Return [x, y] of the center of cell containing provided text 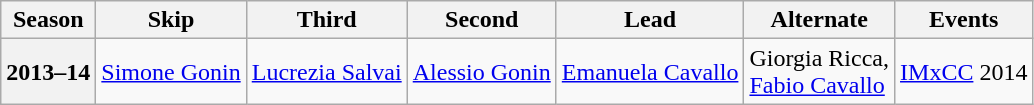
Skip [171, 20]
2013–14 [48, 72]
Events [964, 20]
Lead [650, 20]
IMxCC 2014 [964, 72]
Second [482, 20]
Emanuela Cavallo [650, 72]
Season [48, 20]
Third [326, 20]
Giorgia Ricca,Fabio Cavallo [820, 72]
Alessio Gonin [482, 72]
Lucrezia Salvai [326, 72]
Simone Gonin [171, 72]
Alternate [820, 20]
